Output the [X, Y] coordinate of the center of the cell containing the given text.  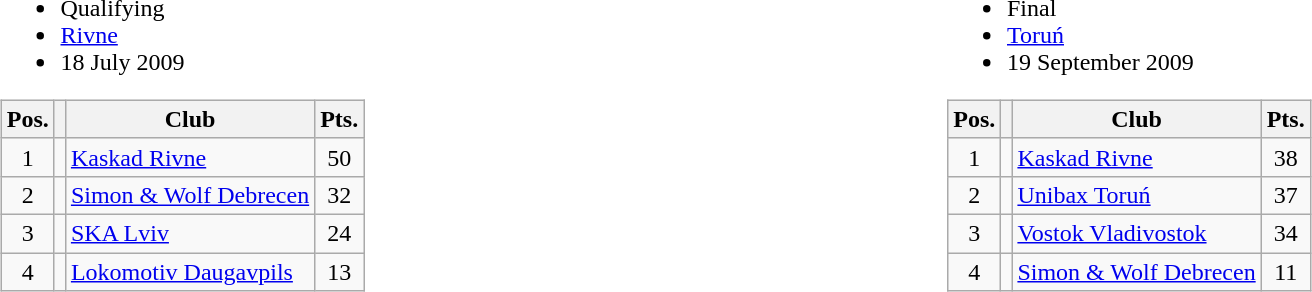
32 [340, 195]
38 [1286, 157]
34 [1286, 233]
24 [340, 233]
Vostok Vladivostok [1136, 233]
SKA Lviv [190, 233]
37 [1286, 195]
11 [1286, 271]
13 [340, 271]
Lokomotiv Daugavpils [190, 271]
50 [340, 157]
Unibax Toruń [1136, 195]
